Return the [X, Y] coordinate for the center point of the cell that contains the specified text.  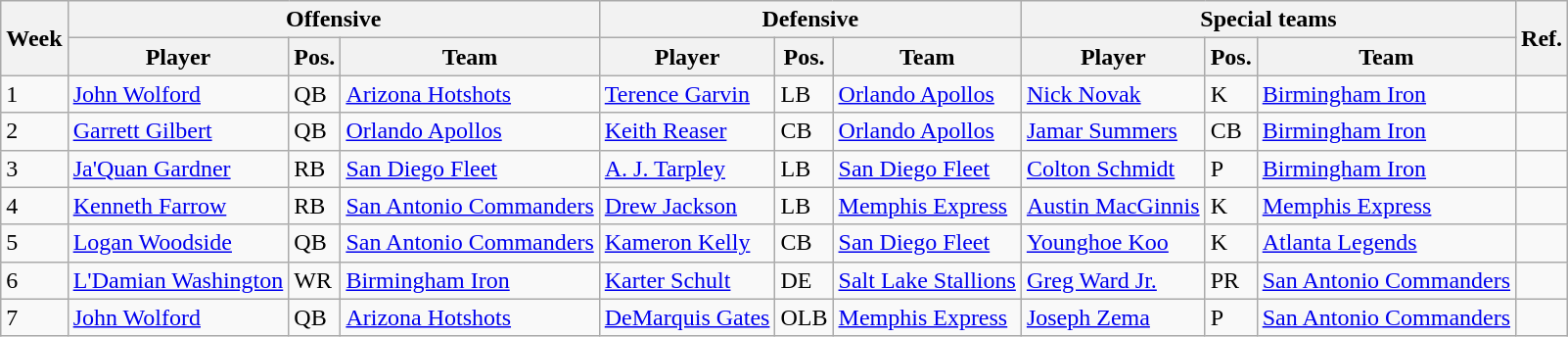
Kenneth Farrow [178, 206]
Colton Schmidt [1113, 168]
PR [1231, 280]
DE [805, 280]
1 [34, 94]
WR [315, 280]
Keith Reaser [687, 131]
2 [34, 131]
Drew Jackson [687, 206]
Younghoe Koo [1113, 243]
Defensive [810, 20]
Jamar Summers [1113, 131]
Ref. [1543, 38]
Special teams [1268, 20]
Week [34, 38]
Ja'Quan Gardner [178, 168]
Salt Lake Stallions [927, 280]
DeMarquis Gates [687, 317]
7 [34, 317]
Kameron Kelly [687, 243]
L'Damian Washington [178, 280]
Greg Ward Jr. [1113, 280]
Logan Woodside [178, 243]
6 [34, 280]
Garrett Gilbert [178, 131]
4 [34, 206]
5 [34, 243]
A. J. Tarpley [687, 168]
3 [34, 168]
Terence Garvin [687, 94]
OLB [805, 317]
Atlanta Legends [1386, 243]
Joseph Zema [1113, 317]
Austin MacGinnis [1113, 206]
Nick Novak [1113, 94]
Offensive [333, 20]
Karter Schult [687, 280]
